Capture the cell that displays the provided text and extract its [x, y] central coordinate. 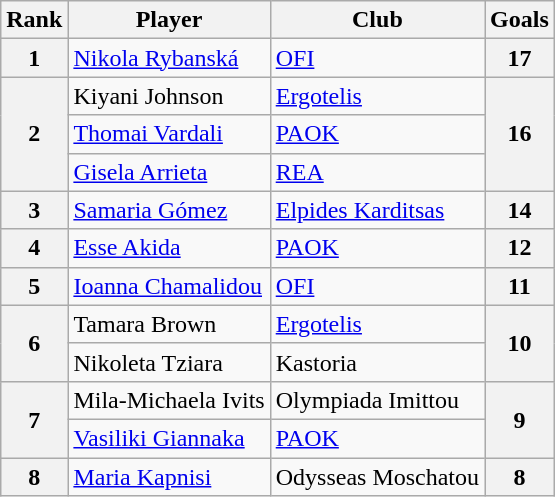
Goals [520, 20]
Nikoleta Tziara [169, 362]
9 [520, 419]
Elpides Karditsas [377, 210]
11 [520, 286]
Kiyani Johnson [169, 96]
REA [377, 172]
7 [34, 419]
Nikola Rybanská [169, 58]
Ioanna Chamalidou [169, 286]
Club [377, 20]
3 [34, 210]
Rank [34, 20]
4 [34, 248]
2 [34, 134]
Samaria Gómez [169, 210]
Kastoria [377, 362]
Thomai Vardali [169, 134]
12 [520, 248]
Esse Akida [169, 248]
Mila-Michaela Ivits [169, 400]
16 [520, 134]
17 [520, 58]
Maria Kapnisi [169, 477]
Vasiliki Giannaka [169, 438]
10 [520, 343]
14 [520, 210]
1 [34, 58]
Player [169, 20]
Olympiada Imittou [377, 400]
Gisela Arrieta [169, 172]
Odysseas Moschatou [377, 477]
5 [34, 286]
6 [34, 343]
Tamara Brown [169, 324]
